Find where the given text appears and provide that cell's center as (X, Y) coordinate. 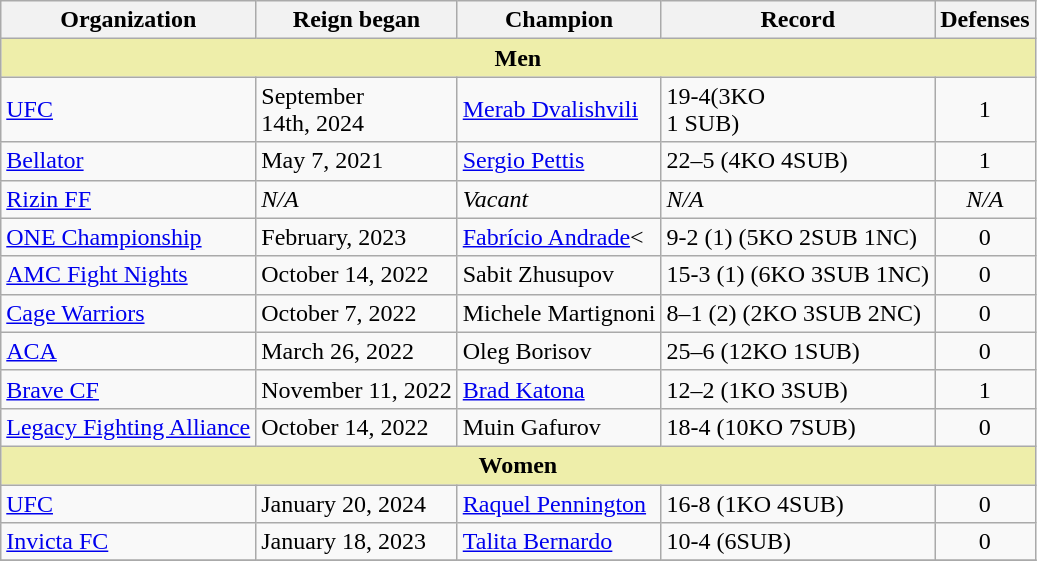
Talita Bernardo (559, 542)
9-2 (1) (5KO 2SUB 1NC) (798, 237)
Rizin FF (128, 199)
12–2 (1KO 3SUB) (798, 389)
16-8 (1KO 4SUB) (798, 503)
22–5 (4KO 4SUB) (798, 161)
Brave CF (128, 389)
Reign began (356, 20)
Champion (559, 20)
Muin Gafurov (559, 427)
18-4 (10KO 7SUB) (798, 427)
Organization (128, 20)
8–1 (2) (2KO 3SUB 2NC) (798, 313)
Sabit Zhusupov (559, 275)
Oleg Borisov (559, 351)
September14th, 2024 (356, 110)
Raquel Pennington (559, 503)
Fabrício Andrade< (559, 237)
Vacant (559, 199)
Cage Warriors (128, 313)
10-4 (6SUB) (798, 542)
Michele Martignoni (559, 313)
March 26, 2022 (356, 351)
Merab Dvalishvili (559, 110)
ACA (128, 351)
Brad Katona (559, 389)
February, 2023 (356, 237)
Sergio Pettis (559, 161)
January 18, 2023 (356, 542)
Defenses (985, 20)
October 7, 2022 (356, 313)
15-3 (1) (6KO 3SUB 1NC) (798, 275)
Invicta FC (128, 542)
January 20, 2024 (356, 503)
May 7, 2021 (356, 161)
AMC Fight Nights (128, 275)
Record (798, 20)
Legacy Fighting Alliance (128, 427)
ONE Championship (128, 237)
Bellator (128, 161)
Men (518, 58)
Women (518, 465)
November 11, 2022 (356, 389)
19-4(3KO1 SUB) (798, 110)
25–6 (12KO 1SUB) (798, 351)
